Scan for the cell matching the given text and deliver its [x, y] coordinate at center. 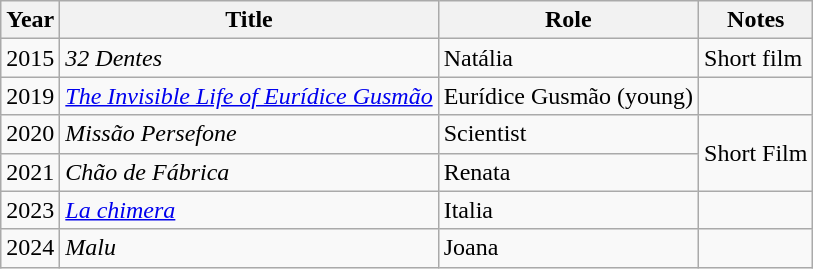
Scientist [568, 134]
Short Film [756, 153]
Short film [756, 58]
The Invisible Life of Eurídice Gusmão [249, 96]
Year [30, 20]
2024 [30, 248]
Italia [568, 210]
Natália [568, 58]
Renata [568, 172]
Notes [756, 20]
Title [249, 20]
32 Dentes [249, 58]
2021 [30, 172]
2020 [30, 134]
2023 [30, 210]
Joana [568, 248]
2015 [30, 58]
Role [568, 20]
La chimera [249, 210]
Chão de Fábrica [249, 172]
Missão Persefone [249, 134]
2019 [30, 96]
Malu [249, 248]
Eurídice Gusmão (young) [568, 96]
